Find where the given text appears and provide that cell's center as [x, y] coordinate. 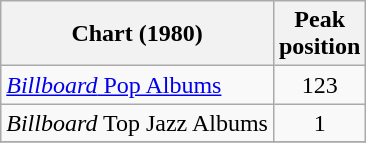
Billboard Pop Albums [138, 85]
Chart (1980) [138, 34]
Peakposition [319, 34]
Billboard Top Jazz Albums [138, 123]
1 [319, 123]
123 [319, 85]
